Search for the cell housing the specified text and yield its (x, y) center coordinate. 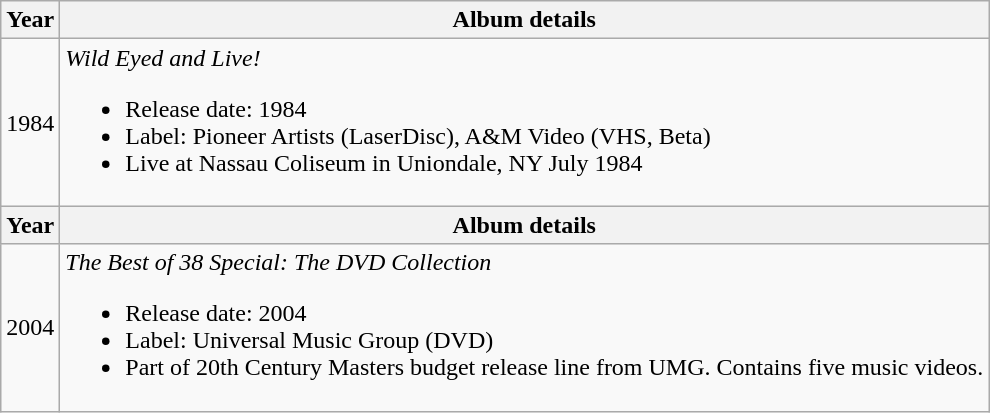
Wild Eyed and Live!Release date: 1984Label: Pioneer Artists (LaserDisc), A&M Video (VHS, Beta)Live at Nassau Coliseum in Uniondale, NY July 1984 (524, 122)
1984 (30, 122)
2004 (30, 328)
